Return the [x, y] coordinate for the center point of the cell that contains the specified text.  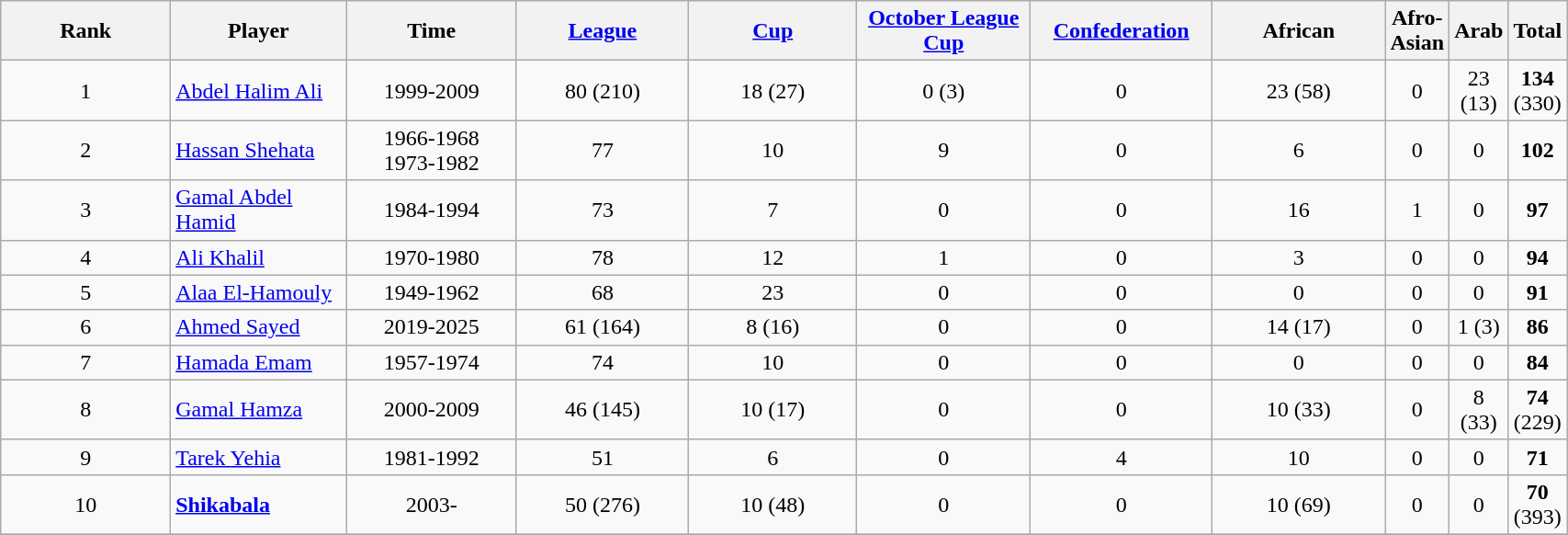
Tarek Yehia [259, 457]
1970-1980 [432, 257]
Gamal Abdel Hamid [259, 210]
0 (3) [944, 90]
2 [86, 151]
8 (16) [773, 327]
23 (58) [1299, 90]
1966-19681973-1982 [432, 151]
1984-1994 [432, 210]
10 (33) [1299, 410]
1949-1962 [432, 292]
10 (17) [773, 410]
League [603, 31]
84 [1538, 362]
80 (210) [603, 90]
8 [86, 410]
1999-2009 [432, 90]
5 [86, 292]
African [1299, 31]
68 [603, 292]
61 (164) [603, 327]
Shikabala [259, 504]
Rank [86, 31]
74 (229) [1538, 410]
Afro-Asian [1417, 31]
16 [1299, 210]
Hamada Emam [259, 362]
97 [1538, 210]
1957-1974 [432, 362]
18 (27) [773, 90]
1981-1992 [432, 457]
77 [603, 151]
94 [1538, 257]
50 (276) [603, 504]
71 [1538, 457]
73 [603, 210]
Gamal Hamza [259, 410]
2000-2009 [432, 410]
86 [1538, 327]
70 (393) [1538, 504]
Cup [773, 31]
10 (69) [1299, 504]
October League Cup [944, 31]
23 (13) [1479, 90]
Player [259, 31]
78 [603, 257]
Time [432, 31]
2003- [432, 504]
134 (330) [1538, 90]
8 (33) [1479, 410]
102 [1538, 151]
74 [603, 362]
46 (145) [603, 410]
Abdel Halim Ali [259, 90]
Total [1538, 31]
Ali Khalil [259, 257]
Alaa El-Hamouly [259, 292]
51 [603, 457]
Ahmed Sayed [259, 327]
14 (17) [1299, 327]
12 [773, 257]
Arab [1479, 31]
Hassan Shehata [259, 151]
1 (3) [1479, 327]
2019-2025 [432, 327]
91 [1538, 292]
Confederation [1122, 31]
23 [773, 292]
10 (48) [773, 504]
